Extract the (X, Y) coordinate from the center of the cell holding the provided text.  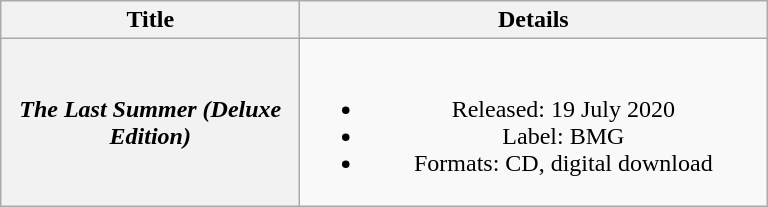
Title (150, 20)
Released: 19 July 2020Label: BMGFormats: CD, digital download (534, 122)
The Last Summer (Deluxe Edition) (150, 122)
Details (534, 20)
